Return [X, Y] of the center of cell containing provided text 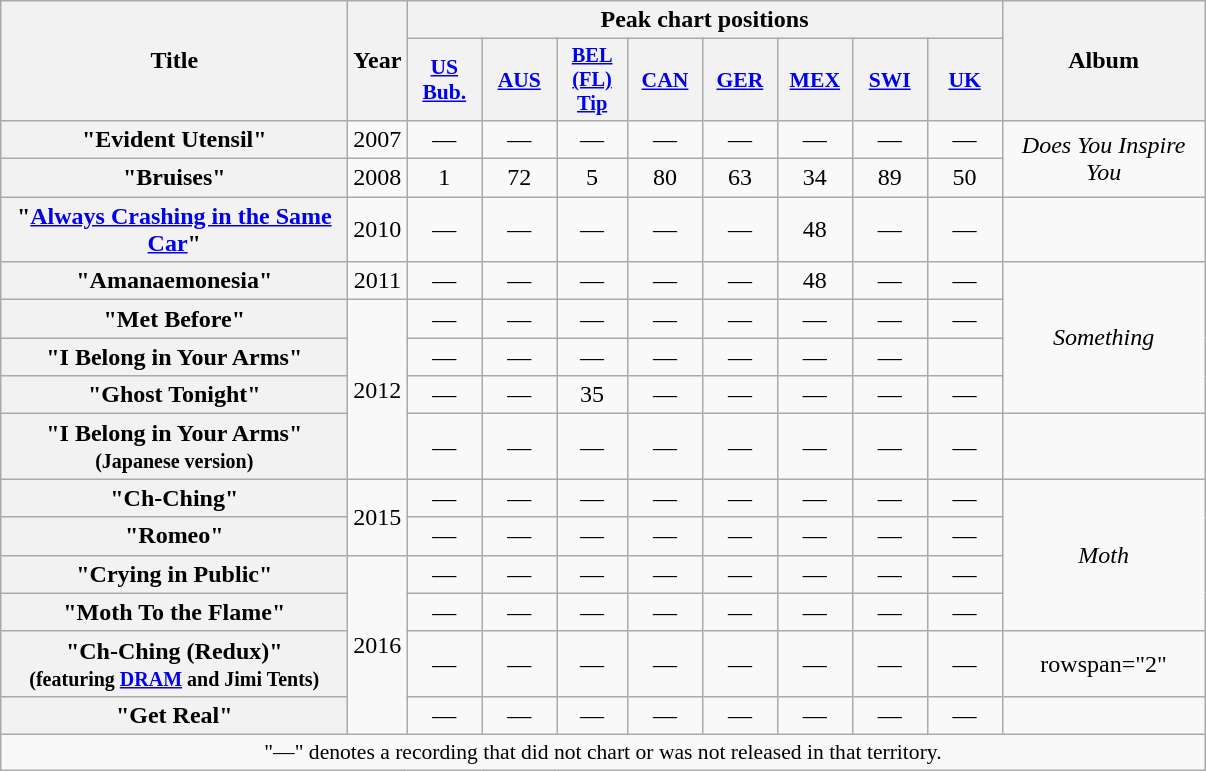
"Bruises" [174, 178]
"Ch-Ching (Redux)"(featuring DRAM and Jimi Tents) [174, 664]
"Amanaemonesia" [174, 281]
"Ch-Ching" [174, 498]
BEL(FL)Tip [592, 80]
USBub. [444, 80]
2016 [378, 644]
2012 [378, 390]
1 [444, 178]
"Romeo" [174, 536]
rowspan="2" [1104, 664]
"Met Before" [174, 319]
2007 [378, 139]
35 [592, 395]
"Evident Utensil" [174, 139]
Album [1104, 61]
MEX [814, 80]
2010 [378, 230]
"—" denotes a recording that did not chart or was not released in that territory. [603, 752]
"Moth To the Flame" [174, 612]
"I Belong in Your Arms" [174, 357]
"Always Crashing in the Same Car" [174, 230]
"I Belong in Your Arms"(Japanese version) [174, 446]
CAN [666, 80]
63 [740, 178]
5 [592, 178]
Moth [1104, 555]
34 [814, 178]
89 [890, 178]
Peak chart positions [704, 20]
80 [666, 178]
"Crying in Public" [174, 574]
2015 [378, 517]
2008 [378, 178]
Something [1104, 338]
"Ghost Tonight" [174, 395]
Year [378, 61]
GER [740, 80]
72 [520, 178]
"Get Real" [174, 715]
Title [174, 61]
2011 [378, 281]
Does You Inspire You [1104, 158]
SWI [890, 80]
UK [964, 80]
50 [964, 178]
AUS [520, 80]
